Locate the cell with the specified text and output its (x, y) center coordinate. 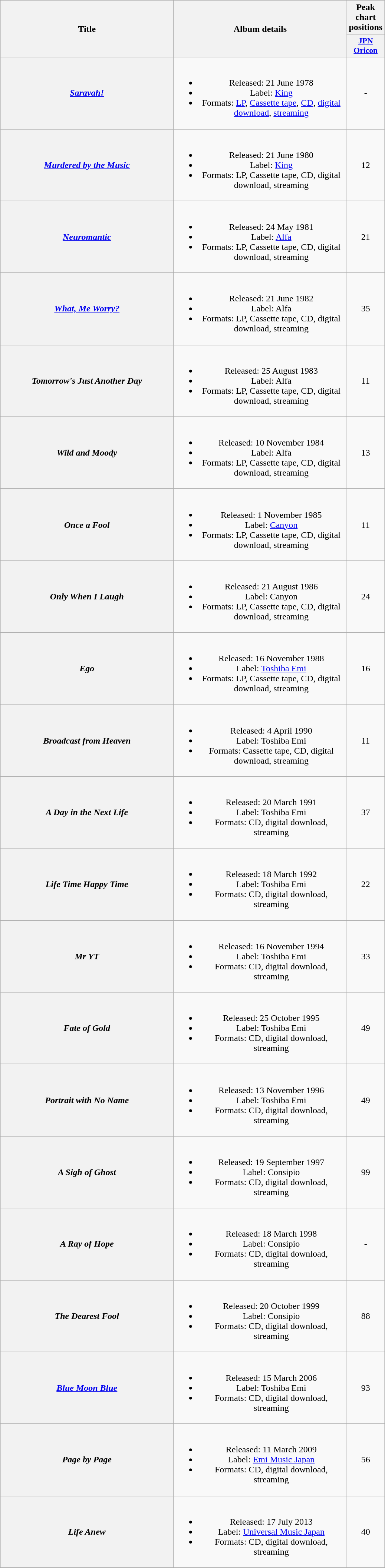
Saravah! (87, 93)
Released: 10 November 1984Label: AlfaFormats: LP, Cassette tape, CD, digital download, streaming (260, 453)
37 (366, 813)
Peak chart positions (366, 17)
Released: 21 June 1982Label: AlfaFormats: LP, Cassette tape, CD, digital download, streaming (260, 309)
Life Anew (87, 1532)
22 (366, 884)
Released: 19 September 1997Label: ConsipioFormats: CD, digital download, streaming (260, 1172)
Blue Moon Blue (87, 1388)
Broadcast from Heaven (87, 740)
Album details (260, 29)
What, Me Worry? (87, 309)
33 (366, 956)
A Day in the Next Life (87, 813)
12 (366, 165)
Released: 21 June 1980Label: KingFormats: LP, Cassette tape, CD, digital download, streaming (260, 165)
16 (366, 668)
Tomorrow's Just Another Day (87, 381)
Released: 1 November 1985Label: CanyonFormats: LP, Cassette tape, CD, digital download, streaming (260, 525)
The Dearest Fool (87, 1316)
Released: 11 March 2009Label: Emi Music JapanFormats: CD, digital download, streaming (260, 1460)
Released: 24 May 1981Label: AlfaFormats: LP, Cassette tape, CD, digital download, streaming (260, 237)
88 (366, 1316)
13 (366, 453)
Ego (87, 668)
Released: 21 June 1978Label: KingFormats: LP, Cassette tape, CD, digital download, streaming (260, 93)
Released: 20 October 1999Label: ConsipioFormats: CD, digital download, streaming (260, 1316)
Page by Page (87, 1460)
Fate of Gold (87, 1028)
Released: 18 March 1992Label: Toshiba EmiFormats: CD, digital download, streaming (260, 884)
Only When I Laugh (87, 596)
Released: 25 August 1983Label: AlfaFormats: LP, Cassette tape, CD, digital download, streaming (260, 381)
Released: 21 August 1986Label: CanyonFormats: LP, Cassette tape, CD, digital download, streaming (260, 596)
Released: 18 March 1998Label: ConsipioFormats: CD, digital download, streaming (260, 1244)
21 (366, 237)
Wild and Moody (87, 453)
Released: 17 July 2013Label: Universal Music JapanFormats: CD, digital download, streaming (260, 1532)
Title (87, 29)
Once a Fool (87, 525)
Portrait with No Name (87, 1100)
Released: 20 March 1991Label: Toshiba EmiFormats: CD, digital download, streaming (260, 813)
Murdered by the Music (87, 165)
40 (366, 1532)
Mr YT (87, 956)
35 (366, 309)
Released: 25 October 1995Label: Toshiba EmiFormats: CD, digital download, streaming (260, 1028)
Released: 15 March 2006Label: Toshiba EmiFormats: CD, digital download, streaming (260, 1388)
A Ray of Hope (87, 1244)
99 (366, 1172)
Released: 16 November 1994Label: Toshiba EmiFormats: CD, digital download, streaming (260, 956)
Released: 4 April 1990Label: Toshiba EmiFormats: Cassette tape, CD, digital download, streaming (260, 740)
Life Time Happy Time (87, 884)
Released: 16 November 1988Label: Toshiba EmiFormats: LP, Cassette tape, CD, digital download, streaming (260, 668)
24 (366, 596)
JPNOricon (366, 46)
93 (366, 1388)
56 (366, 1460)
Released: 13 November 1996Label: Toshiba EmiFormats: CD, digital download, streaming (260, 1100)
Neuromantic (87, 237)
A Sigh of Ghost (87, 1172)
